Return the (x, y) coordinate for the center point of the cell that contains the specified text.  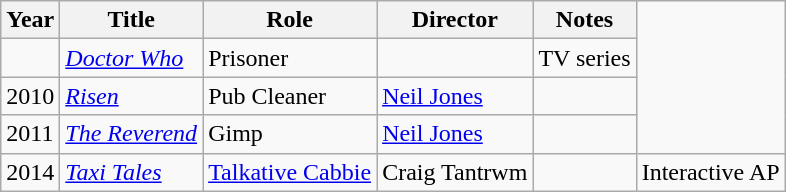
Gimp (290, 134)
TV series (584, 58)
The Reverend (132, 134)
Craig Tantrwm (455, 172)
2014 (30, 172)
Title (132, 20)
Notes (584, 20)
Director (455, 20)
Risen (132, 96)
2010 (30, 96)
Year (30, 20)
Doctor Who (132, 58)
Pub Cleaner (290, 96)
Taxi Tales (132, 172)
Role (290, 20)
2011 (30, 134)
Prisoner (290, 58)
Interactive AP (710, 172)
Talkative Cabbie (290, 172)
